Detect which cell encompasses the target text, then output its [X, Y] center coordinate. 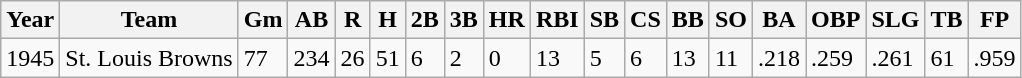
Team [149, 20]
Year [30, 20]
.259 [836, 58]
SO [730, 20]
OBP [836, 20]
TB [946, 20]
3B [464, 20]
R [352, 20]
CS [646, 20]
51 [388, 58]
5 [604, 58]
0 [506, 58]
.261 [896, 58]
Gm [263, 20]
BB [688, 20]
1945 [30, 58]
61 [946, 58]
77 [263, 58]
11 [730, 58]
RBI [557, 20]
26 [352, 58]
BA [778, 20]
.959 [994, 58]
St. Louis Browns [149, 58]
2 [464, 58]
FP [994, 20]
SLG [896, 20]
SB [604, 20]
.218 [778, 58]
HR [506, 20]
AB [312, 20]
H [388, 20]
234 [312, 58]
2B [424, 20]
